Capture the cell that displays the provided text and extract its [X, Y] central coordinate. 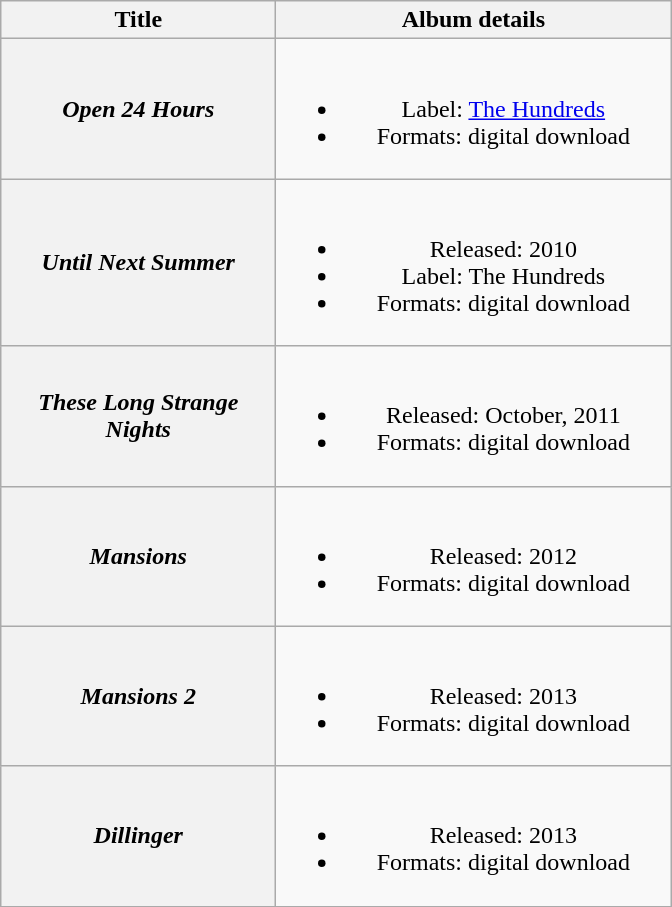
Open 24 Hours [138, 109]
Title [138, 20]
Until Next Summer [138, 262]
Released: 2010Label: The HundredsFormats: digital download [474, 262]
Album details [474, 20]
Label: The HundredsFormats: digital download [474, 109]
Mansions 2 [138, 696]
Mansions [138, 556]
Released: October, 2011Formats: digital download [474, 416]
These Long Strange Nights [138, 416]
Released: 2012Formats: digital download [474, 556]
Dillinger [138, 836]
